Return the (x, y) coordinate for the center point of the cell that contains the specified text.  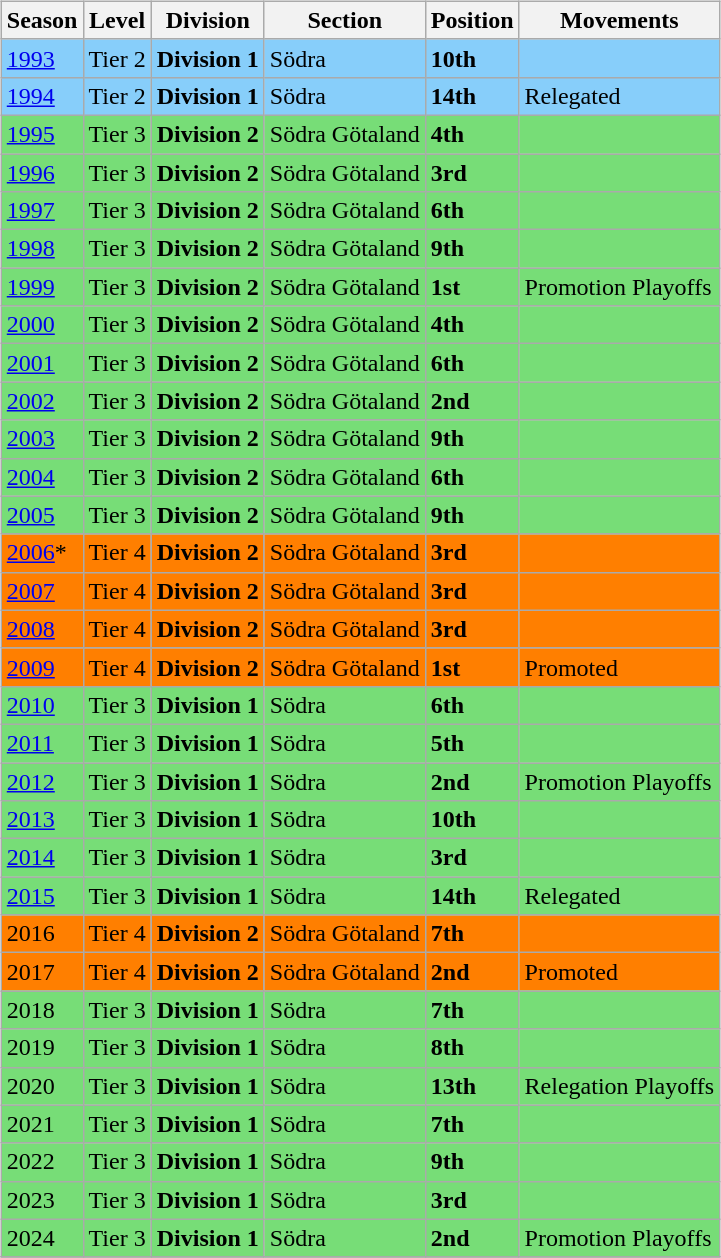
2011 (42, 743)
2014 (42, 858)
13th (472, 1086)
2002 (42, 401)
1993 (42, 58)
2018 (42, 1010)
2012 (42, 781)
Movements (620, 20)
2020 (42, 1086)
Position (472, 20)
1996 (42, 173)
2022 (42, 1162)
2019 (42, 1048)
2024 (42, 1238)
Relegation Playoffs (620, 1086)
2000 (42, 325)
2023 (42, 1200)
2005 (42, 515)
1994 (42, 96)
2008 (42, 629)
2010 (42, 705)
2021 (42, 1124)
1997 (42, 211)
2016 (42, 934)
Season (42, 20)
8th (472, 1048)
1995 (42, 134)
Section (344, 20)
Division (208, 20)
2004 (42, 477)
2017 (42, 972)
2003 (42, 439)
2006* (42, 553)
2013 (42, 820)
2009 (42, 667)
1998 (42, 249)
2015 (42, 896)
2001 (42, 363)
2007 (42, 591)
5th (472, 743)
1999 (42, 287)
Level (117, 20)
